Search for the cell housing the specified text and yield its [X, Y] center coordinate. 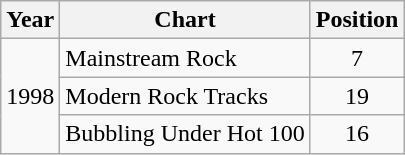
Year [30, 20]
19 [357, 96]
Position [357, 20]
16 [357, 134]
Modern Rock Tracks [185, 96]
Bubbling Under Hot 100 [185, 134]
1998 [30, 96]
Mainstream Rock [185, 58]
Chart [185, 20]
7 [357, 58]
